Return [X, Y] of the center of cell containing provided text 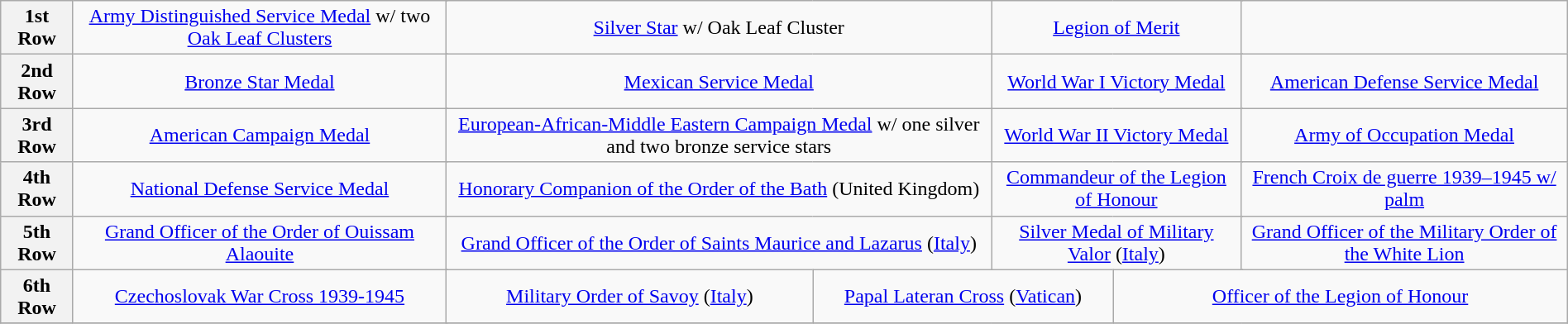
European-African-Middle Eastern Campaign Medal w/ one silver and two bronze service stars [719, 136]
American Defense Service Medal [1404, 81]
Military Order of Savoy (Italy) [630, 296]
Mexican Service Medal [719, 81]
Papal Lateran Cross (Vatican) [963, 296]
French Croix de guerre 1939–1945 w/ palm [1404, 188]
1st Row [37, 28]
Army Distinguished Service Medal w/ two Oak Leaf Clusters [260, 28]
3rd Row [37, 136]
6th Row [37, 296]
American Campaign Medal [260, 136]
Legion of Merit [1116, 28]
World War I Victory Medal [1116, 81]
Officer of the Legion of Honour [1340, 296]
Bronze Star Medal [260, 81]
Grand Officer of the Military Order of the White Lion [1404, 243]
5th Row [37, 243]
World War II Victory Medal [1116, 136]
Silver Medal of Military Valor (Italy) [1116, 243]
Grand Officer of the Order of Ouissam Alaouite [260, 243]
Czechoslovak War Cross 1939-1945 [260, 296]
National Defense Service Medal [260, 188]
Army of Occupation Medal [1404, 136]
Grand Officer of the Order of Saints Maurice and Lazarus (Italy) [719, 243]
4th Row [37, 188]
2nd Row [37, 81]
Silver Star w/ Oak Leaf Cluster [719, 28]
Commandeur of the Legion of Honour [1116, 188]
Honorary Companion of the Order of the Bath (United Kingdom) [719, 188]
